Pinpoint the cell where the given text exists, returning its (X, Y) midpoint coordinate. 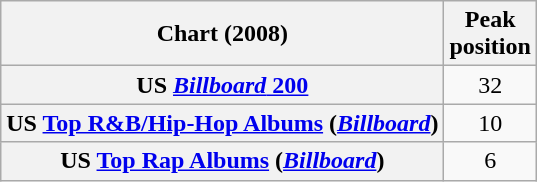
6 (490, 161)
10 (490, 123)
Peak position (490, 34)
US Top Rap Albums (Billboard) (222, 161)
32 (490, 85)
US Billboard 200 (222, 85)
US Top R&B/Hip-Hop Albums (Billboard) (222, 123)
Chart (2008) (222, 34)
